Return [X, Y] of the center of cell containing provided text 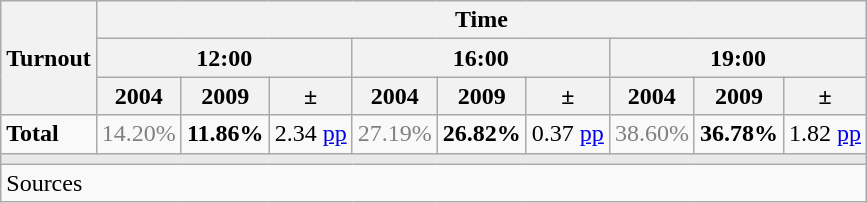
Turnout [49, 58]
26.82% [482, 134]
19:00 [738, 58]
11.86% [225, 134]
14.20% [138, 134]
Total [49, 134]
2.34 pp [310, 134]
38.60% [652, 134]
0.37 pp [568, 134]
Time [481, 20]
Sources [434, 183]
36.78% [738, 134]
27.19% [394, 134]
16:00 [480, 58]
12:00 [224, 58]
1.82 pp [824, 134]
